Identify which cell holds the provided text, then report its (x, y) central coordinate. 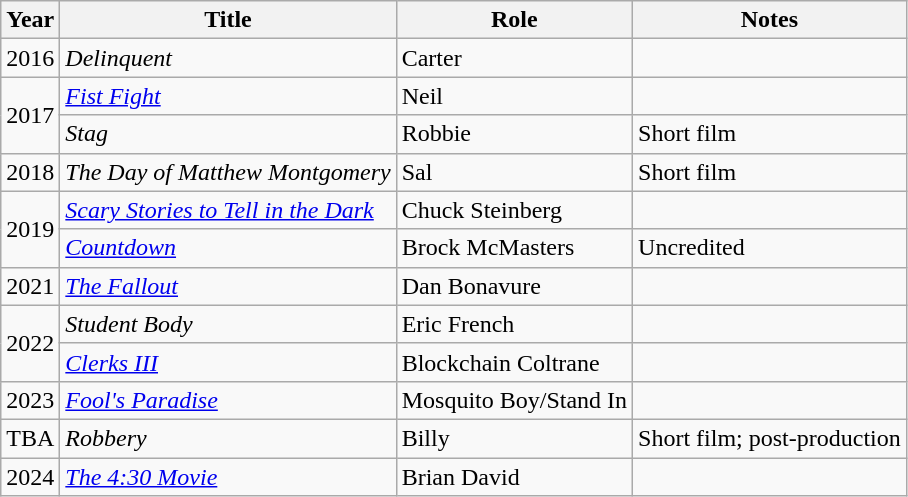
Countdown (228, 248)
2021 (30, 286)
Sal (514, 172)
Brian David (514, 477)
Fool's Paradise (228, 400)
Blockchain Coltrane (514, 362)
2024 (30, 477)
The 4:30 Movie (228, 477)
Scary Stories to Tell in the Dark (228, 210)
Billy (514, 438)
Stag (228, 134)
Chuck Steinberg (514, 210)
2023 (30, 400)
Notes (770, 20)
2019 (30, 229)
The Fallout (228, 286)
Fist Fight (228, 96)
The Day of Matthew Montgomery (228, 172)
Robbery (228, 438)
Neil (514, 96)
2016 (30, 58)
Uncredited (770, 248)
Brock McMasters (514, 248)
Year (30, 20)
Mosquito Boy/Stand In (514, 400)
2022 (30, 343)
2017 (30, 115)
Robbie (514, 134)
Short film; post-production (770, 438)
Eric French (514, 324)
Dan Bonavure (514, 286)
Carter (514, 58)
Role (514, 20)
Title (228, 20)
Clerks III (228, 362)
Student Body (228, 324)
TBA (30, 438)
2018 (30, 172)
Delinquent (228, 58)
